Pinpoint the cell where the given text exists, returning its [X, Y] midpoint coordinate. 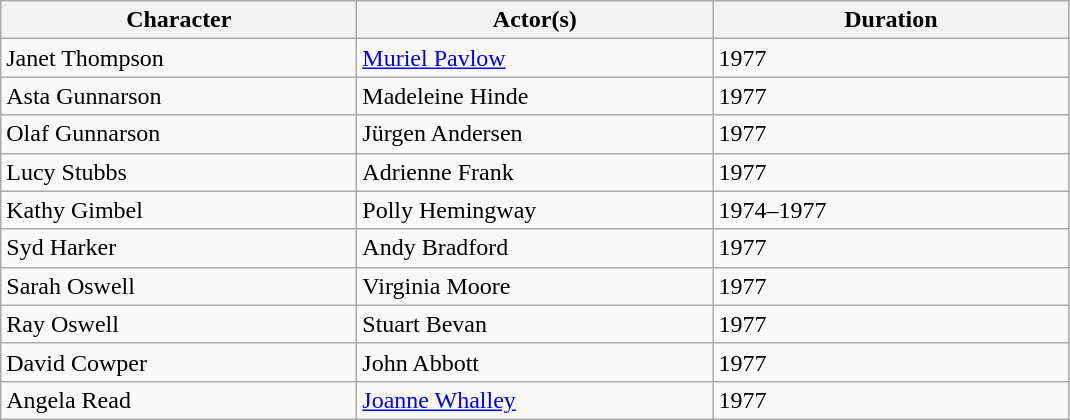
Madeleine Hinde [535, 96]
Ray Oswell [179, 324]
Andy Bradford [535, 248]
Duration [891, 20]
Lucy Stubbs [179, 172]
Muriel Pavlow [535, 58]
Polly Hemingway [535, 210]
David Cowper [179, 362]
Adrienne Frank [535, 172]
Olaf Gunnarson [179, 134]
Actor(s) [535, 20]
Sarah Oswell [179, 286]
Jürgen Andersen [535, 134]
Asta Gunnarson [179, 96]
Kathy Gimbel [179, 210]
Joanne Whalley [535, 400]
Virginia Moore [535, 286]
Character [179, 20]
Syd Harker [179, 248]
Angela Read [179, 400]
Stuart Bevan [535, 324]
John Abbott [535, 362]
Janet Thompson [179, 58]
1974–1977 [891, 210]
